Identify which cell holds the provided text, then report its [X, Y] central coordinate. 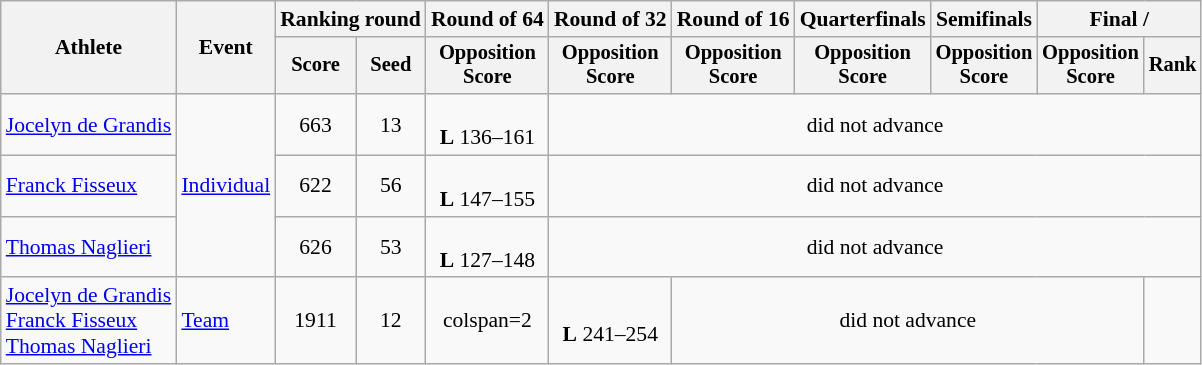
12 [391, 322]
Jocelyn de GrandisFranck FisseuxThomas Naglieri [89, 322]
1911 [316, 322]
Semifinals [984, 19]
Jocelyn de Grandis [89, 124]
Quarterfinals [863, 19]
Seed [391, 66]
Ranking round [350, 19]
53 [391, 248]
622 [316, 186]
L 127–148 [488, 248]
Franck Fisseux [89, 186]
colspan=2 [488, 322]
13 [391, 124]
Thomas Naglieri [89, 248]
56 [391, 186]
Round of 16 [734, 19]
Rank [1173, 66]
Final / [1119, 19]
L 136–161 [488, 124]
Round of 64 [488, 19]
Team [226, 322]
Individual [226, 186]
Score [316, 66]
L 147–155 [488, 186]
663 [316, 124]
Round of 32 [610, 19]
626 [316, 248]
L 241–254 [610, 322]
Event [226, 48]
Athlete [89, 48]
